Identify which cell holds the provided text, then report its [x, y] central coordinate. 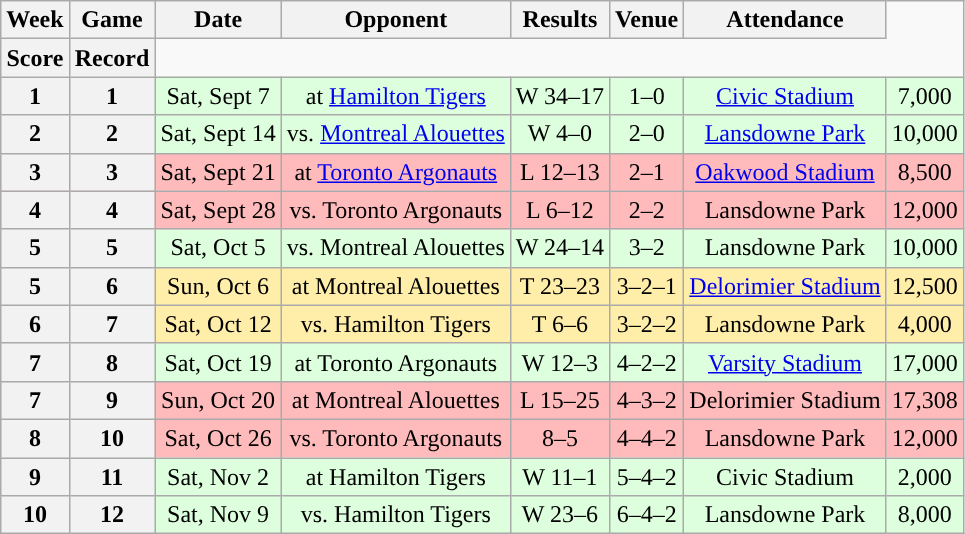
Opponent [396, 20]
4–2–2 [647, 362]
W 23–6 [560, 515]
2–0 [647, 134]
Week [35, 20]
L 15–25 [560, 400]
8,000 [924, 515]
3–2–1 [647, 286]
4–3–2 [647, 400]
Sat, Sept 28 [218, 210]
W 4–0 [560, 134]
3–2 [647, 248]
Oakwood Stadium [785, 172]
L 6–12 [560, 210]
5–4–2 [647, 477]
Sat, Sept 14 [218, 134]
Sat, Nov 2 [218, 477]
Record [112, 58]
4,000 [924, 324]
Sat, Sept 7 [218, 96]
1–0 [647, 96]
Sun, Oct 20 [218, 400]
11 [112, 477]
T 23–23 [560, 286]
Sat, Nov 9 [218, 515]
2,000 [924, 477]
Attendance [785, 20]
17,308 [924, 400]
Sat, Oct 12 [218, 324]
T 6–6 [560, 324]
W 12–3 [560, 362]
8,500 [924, 172]
Sat, Oct 5 [218, 248]
W 24–14 [560, 248]
Varsity Stadium [785, 362]
7,000 [924, 96]
Sat, Oct 19 [218, 362]
Venue [647, 20]
Results [560, 20]
Game [112, 20]
W 34–17 [560, 96]
Sun, Oct 6 [218, 286]
12,500 [924, 286]
W 11–1 [560, 477]
2–2 [647, 210]
12 [112, 515]
Sat, Sept 21 [218, 172]
4–4–2 [647, 438]
Sat, Oct 26 [218, 438]
Date [218, 20]
L 12–13 [560, 172]
8–5 [560, 438]
2–1 [647, 172]
Score [35, 58]
6–4–2 [647, 515]
17,000 [924, 362]
3–2–2 [647, 324]
